Identify which cell holds the provided text, then report its (x, y) central coordinate. 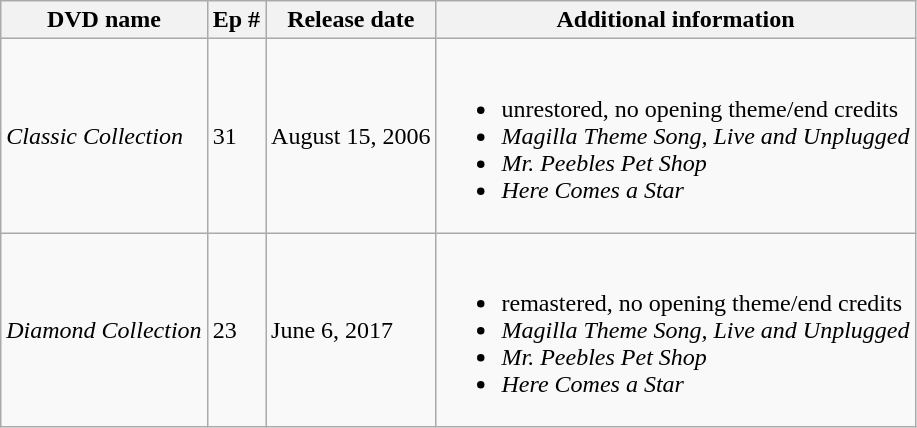
remastered, no opening theme/end creditsMagilla Theme Song, Live and UnpluggedMr. Peebles Pet ShopHere Comes a Star (676, 330)
August 15, 2006 (351, 136)
DVD name (104, 20)
Diamond Collection (104, 330)
Classic Collection (104, 136)
31 (236, 136)
Additional information (676, 20)
Ep # (236, 20)
unrestored, no opening theme/end creditsMagilla Theme Song, Live and UnpluggedMr. Peebles Pet ShopHere Comes a Star (676, 136)
June 6, 2017 (351, 330)
23 (236, 330)
Release date (351, 20)
